Provide the (x, y) coordinate of the cell's center where the given text is located.  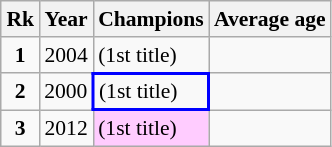
2 (20, 92)
3 (20, 128)
Year (66, 19)
Champions (151, 19)
Average age (270, 19)
2004 (66, 55)
2012 (66, 128)
1 (20, 55)
Rk (20, 19)
2000 (66, 92)
